Pinpoint the cell where the given text exists, returning its (x, y) midpoint coordinate. 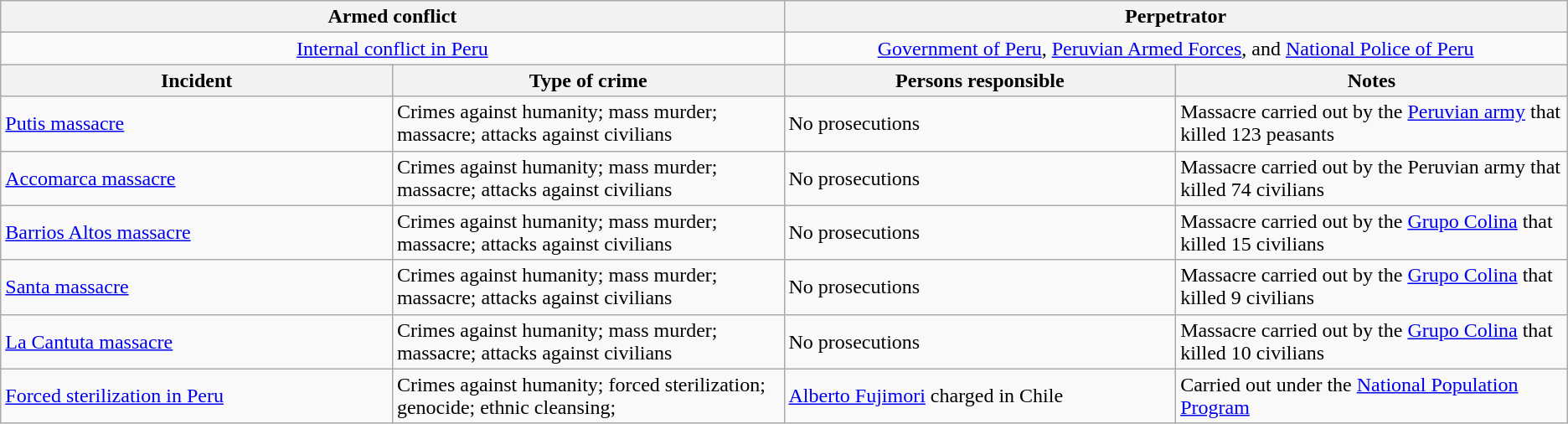
Massacre carried out by the Grupo Colina that killed 15 civilians (1372, 233)
Barrios Altos massacre (197, 233)
Armed conflict (392, 17)
Internal conflict in Peru (392, 49)
Perpetrator (1176, 17)
Massacre carried out by the Grupo Colina that killed 10 civilians (1372, 342)
Accomarca massacre (197, 178)
Forced sterilization in Peru (197, 396)
Crimes against humanity; forced sterilization; genocide; ethnic cleansing; (588, 396)
Massacre carried out by the Grupo Colina that killed 9 civilians (1372, 287)
Persons responsible (980, 80)
Notes (1372, 80)
Carried out under the National Population Program (1372, 396)
Type of crime (588, 80)
Government of Peru, Peruvian Armed Forces, and National Police of Peru (1176, 49)
Massacre carried out by the Peruvian army that killed 123 peasants (1372, 124)
Putis massacre (197, 124)
Incident (197, 80)
La Cantuta massacre (197, 342)
Santa massacre (197, 287)
Alberto Fujimori charged in Chile (980, 396)
Massacre carried out by the Peruvian army that killed 74 civilians (1372, 178)
